Extract the [x, y] coordinate from the center of the cell holding the provided text.  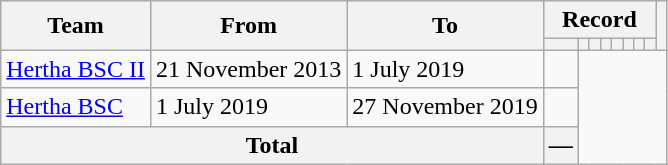
To [445, 26]
21 November 2013 [248, 69]
Hertha BSC II [76, 69]
27 November 2019 [445, 107]
— [560, 145]
Team [76, 26]
Hertha BSC [76, 107]
From [248, 26]
Total [272, 145]
Record [599, 20]
